Search for the cell housing the specified text and yield its (x, y) center coordinate. 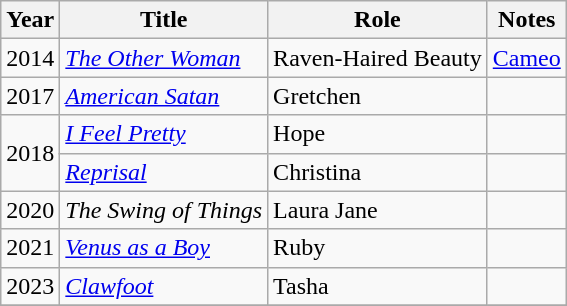
I Feel Pretty (164, 134)
Year (30, 20)
2017 (30, 96)
2018 (30, 153)
2014 (30, 58)
2020 (30, 210)
The Swing of Things (164, 210)
Reprisal (164, 172)
2021 (30, 248)
Gretchen (378, 96)
Role (378, 20)
Christina (378, 172)
Ruby (378, 248)
Laura Jane (378, 210)
2023 (30, 286)
The Other Woman (164, 58)
Notes (526, 20)
Cameo (526, 58)
American Satan (164, 96)
Tasha (378, 286)
Hope (378, 134)
Title (164, 20)
Clawfoot (164, 286)
Raven-Haired Beauty (378, 58)
Venus as a Boy (164, 248)
